From the cell containing the given text, extract its center point as [X, Y] coordinate. 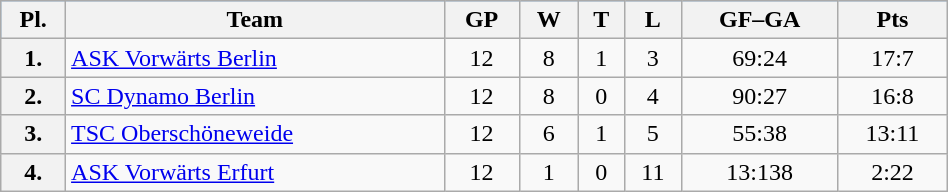
2:22 [893, 172]
TSC Oberschöneweide [256, 134]
ASK Vorwärts Berlin [256, 58]
5 [653, 134]
3. [34, 134]
4 [653, 96]
T [601, 20]
55:38 [760, 134]
ASK Vorwärts Erfurt [256, 172]
13:138 [760, 172]
13:11 [893, 134]
GP [482, 20]
90:27 [760, 96]
16:8 [893, 96]
6 [548, 134]
GF–GA [760, 20]
11 [653, 172]
Pts [893, 20]
Team [256, 20]
17:7 [893, 58]
L [653, 20]
1. [34, 58]
3 [653, 58]
SC Dynamo Berlin [256, 96]
2. [34, 96]
Pl. [34, 20]
4. [34, 172]
W [548, 20]
69:24 [760, 58]
